From the cell containing the given text, extract its center point as [x, y] coordinate. 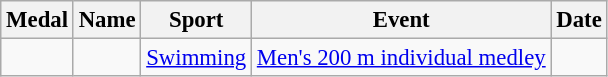
Men's 200 m individual medley [402, 58]
Medal [38, 20]
Sport [196, 20]
Date [579, 20]
Name [107, 20]
Event [402, 20]
Swimming [196, 58]
